Locate the cell with the specified text and output its (X, Y) center coordinate. 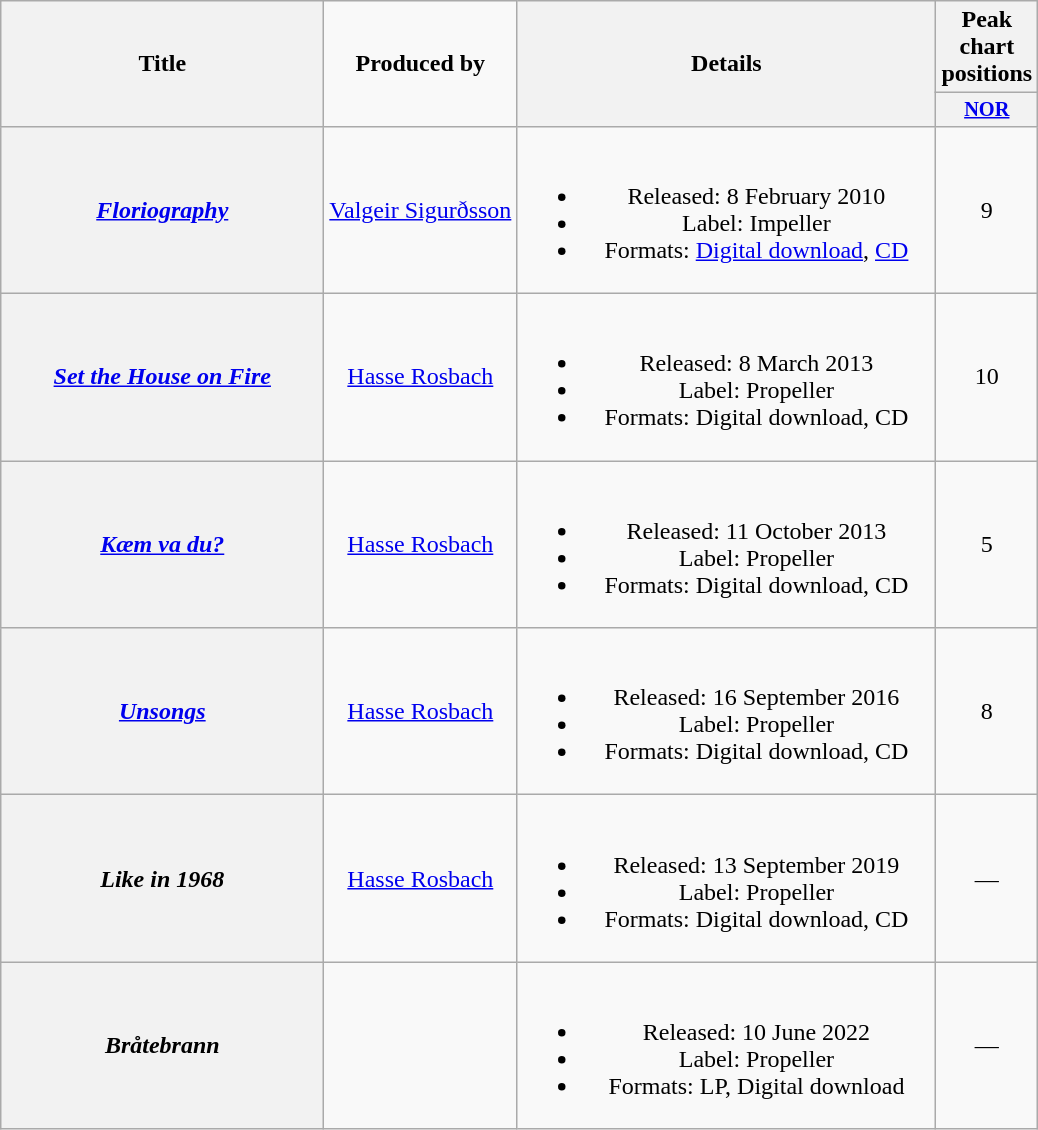
Released: 8 February 2010Label: ImpellerFormats: Digital download, CD (726, 210)
10 (987, 378)
Set the House on Fire (162, 378)
Produced by (420, 64)
Bråtebrann (162, 1046)
Title (162, 64)
Valgeir Sigurðsson (420, 210)
Unsongs (162, 712)
Like in 1968 (162, 878)
Details (726, 64)
5 (987, 544)
Peak chart positions (987, 47)
Released: 16 September 2016Label: PropellerFormats: Digital download, CD (726, 712)
Floriography (162, 210)
Released: 10 June 2022Label: PropellerFormats: LP, Digital download (726, 1046)
9 (987, 210)
Kæm va du? (162, 544)
NOR (987, 110)
Released: 13 September 2019Label: PropellerFormats: Digital download, CD (726, 878)
8 (987, 712)
Released: 11 October 2013Label: PropellerFormats: Digital download, CD (726, 544)
Released: 8 March 2013Label: PropellerFormats: Digital download, CD (726, 378)
